Detect which cell encompasses the target text, then output its [x, y] center coordinate. 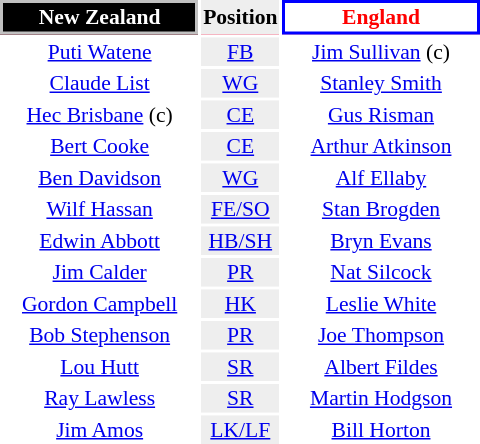
Jim Sullivan (c) [381, 52]
Gus Risman [381, 114]
Puti Watene [100, 52]
Arthur Atkinson [381, 146]
Stan Brogden [381, 209]
Wilf Hassan [100, 209]
Albert Fildes [381, 366]
Bob Stephenson [100, 335]
Ben Davidson [100, 178]
HB/SH [240, 240]
HK [240, 304]
Joe Thompson [381, 335]
Stanley Smith [381, 83]
Gordon Campbell [100, 304]
FB [240, 52]
Hec Brisbane (c) [100, 114]
Leslie White [381, 304]
Ray Lawless [100, 398]
Bill Horton [381, 430]
Martin Hodgson [381, 398]
England [381, 17]
New Zealand [100, 17]
Bert Cooke [100, 146]
Alf Ellaby [381, 178]
Jim Calder [100, 272]
Lou Hutt [100, 366]
Claude List [100, 83]
Position [240, 17]
FE/SO [240, 209]
Nat Silcock [381, 272]
Jim Amos [100, 430]
Edwin Abbott [100, 240]
LK/LF [240, 430]
Bryn Evans [381, 240]
